Search for the cell housing the specified text and yield its (X, Y) center coordinate. 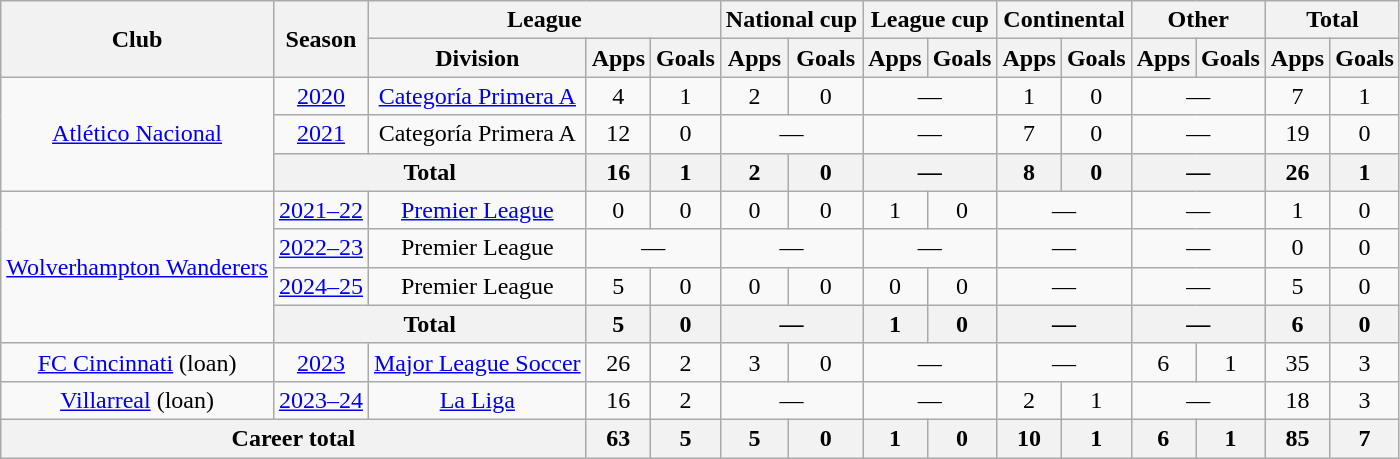
Atlético Nacional (138, 134)
Wolverhampton Wanderers (138, 267)
2024–25 (320, 286)
FC Cincinnati (loan) (138, 362)
Season (320, 39)
National cup (791, 20)
4 (618, 96)
Other (1198, 20)
2021 (320, 134)
2022–23 (320, 248)
Major League Soccer (477, 362)
2023–24 (320, 400)
Villarreal (loan) (138, 400)
10 (1029, 438)
Division (477, 58)
League cup (930, 20)
2020 (320, 96)
85 (1297, 438)
8 (1029, 172)
La Liga (477, 400)
Club (138, 39)
19 (1297, 134)
18 (1297, 400)
12 (618, 134)
Continental (1064, 20)
63 (618, 438)
Career total (294, 438)
2021–22 (320, 210)
35 (1297, 362)
2023 (320, 362)
League (544, 20)
